Scan for the cell matching the given text and deliver its [X, Y] coordinate at center. 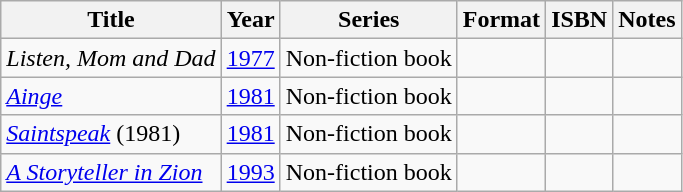
ISBN [580, 20]
Listen, Mom and Dad [111, 58]
Title [111, 20]
Notes [647, 20]
1977 [250, 58]
Ainge [111, 96]
1993 [250, 172]
Year [250, 20]
Format [501, 20]
Series [368, 20]
Saintspeak (1981) [111, 134]
A Storyteller in Zion [111, 172]
